Return [X, Y] of the center of cell containing provided text 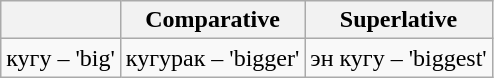
эн кугу – 'biggest' [398, 58]
Comparative [212, 20]
Superlative [398, 20]
кугурак – 'bigger' [212, 58]
кугу – 'big' [61, 58]
